Detect which cell encompasses the target text, then output its [X, Y] center coordinate. 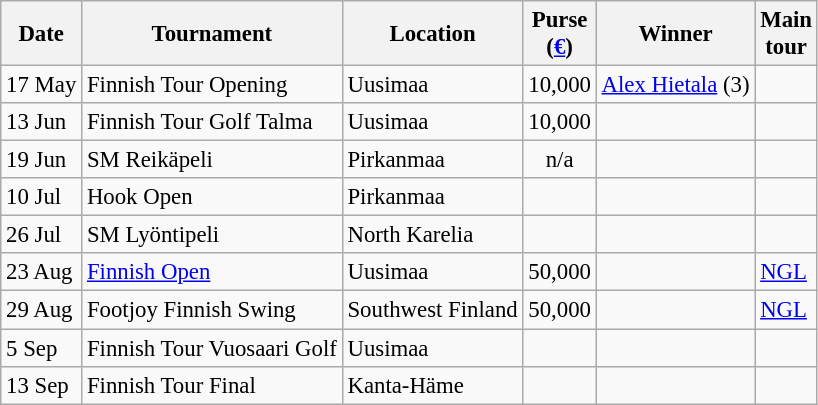
Finnish Tour Opening [212, 85]
5 Sep [42, 348]
10 Jul [42, 197]
Kanta-Häme [432, 385]
Footjoy Finnish Swing [212, 310]
26 Jul [42, 235]
13 Sep [42, 385]
17 May [42, 85]
29 Aug [42, 310]
North Karelia [432, 235]
13 Jun [42, 122]
Alex Hietala (3) [676, 85]
n/a [560, 160]
23 Aug [42, 273]
Maintour [786, 34]
SM Reikäpeli [212, 160]
19 Jun [42, 160]
Finnish Open [212, 273]
Location [432, 34]
SM Lyöntipeli [212, 235]
Finnish Tour Golf Talma [212, 122]
Winner [676, 34]
Finnish Tour Final [212, 385]
Hook Open [212, 197]
Southwest Finland [432, 310]
Date [42, 34]
Finnish Tour Vuosaari Golf [212, 348]
Purse(€) [560, 34]
Tournament [212, 34]
